Search for the cell housing the specified text and yield its [x, y] center coordinate. 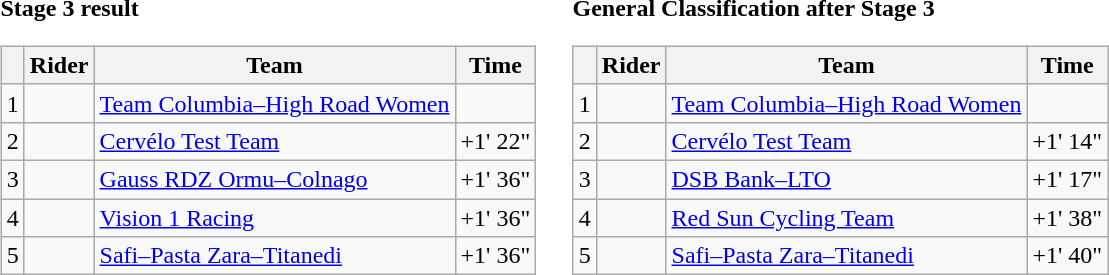
DSB Bank–LTO [846, 179]
+1' 22" [496, 141]
+1' 40" [1068, 256]
Red Sun Cycling Team [846, 217]
Vision 1 Racing [274, 217]
+1' 17" [1068, 179]
Gauss RDZ Ormu–Colnago [274, 179]
+1' 14" [1068, 141]
+1' 38" [1068, 217]
